From the cell containing the given text, extract its center point as (x, y) coordinate. 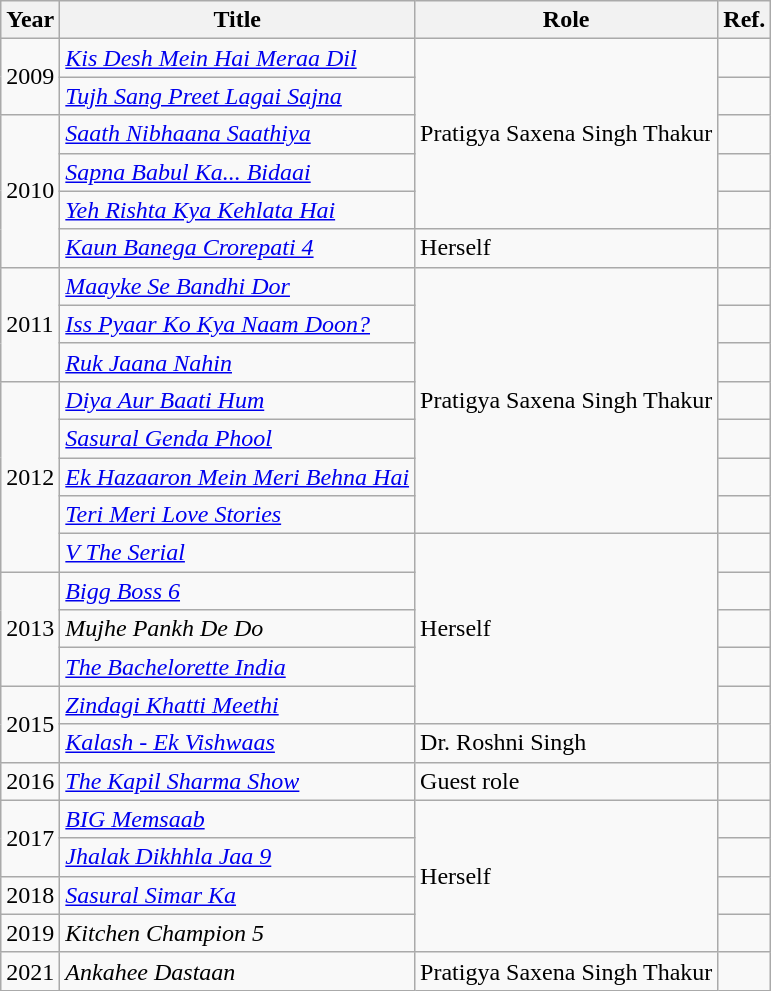
The Bachelorette India (238, 667)
Diya Aur Baati Hum (238, 400)
V The Serial (238, 553)
Dr. Roshni Singh (566, 743)
2010 (30, 191)
2009 (30, 77)
Saath Nibhaana Saathiya (238, 134)
2015 (30, 724)
2016 (30, 781)
2018 (30, 895)
2019 (30, 933)
Kitchen Champion 5 (238, 933)
Kis Desh Mein Hai Meraa Dil (238, 58)
Title (238, 20)
2013 (30, 629)
Sapna Babul Ka... Bidaai (238, 172)
BIG Memsaab (238, 819)
2017 (30, 838)
Iss Pyaar Ko Kya Naam Doon? (238, 324)
Ek Hazaaron Mein Meri Behna Hai (238, 477)
Jhalak Dikhhla Jaa 9 (238, 857)
2011 (30, 324)
Sasural Genda Phool (238, 438)
Teri Meri Love Stories (238, 515)
Kaun Banega Crorepati 4 (238, 248)
The Kapil Sharma Show (238, 781)
Mujhe Pankh De Do (238, 629)
2021 (30, 971)
Sasural Simar Ka (238, 895)
Guest role (566, 781)
Ruk Jaana Nahin (238, 362)
Maayke Se Bandhi Dor (238, 286)
Role (566, 20)
Ref. (744, 20)
Ankahee Dastaan (238, 971)
Tujh Sang Preet Lagai Sajna (238, 96)
Zindagi Khatti Meethi (238, 705)
Year (30, 20)
Yeh Rishta Kya Kehlata Hai (238, 210)
Kalash - Ek Vishwaas (238, 743)
Bigg Boss 6 (238, 591)
2012 (30, 476)
